From the cell containing the given text, extract its center point as (X, Y) coordinate. 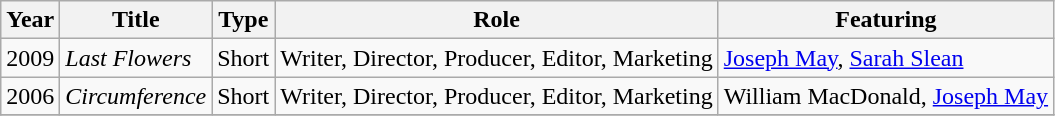
Featuring (886, 20)
Type (244, 20)
Role (496, 20)
2006 (30, 96)
William MacDonald, Joseph May (886, 96)
Title (136, 20)
Joseph May, Sarah Slean (886, 58)
2009 (30, 58)
Last Flowers (136, 58)
Circumference (136, 96)
Year (30, 20)
